Scan for the cell matching the given text and deliver its [X, Y] coordinate at center. 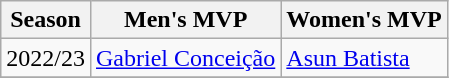
Asun Batista [364, 58]
Season [46, 20]
2022/23 [46, 58]
Men's MVP [185, 20]
Gabriel Conceição [185, 58]
Women's MVP [364, 20]
